Output the [X, Y] coordinate of the center of the cell containing the given text.  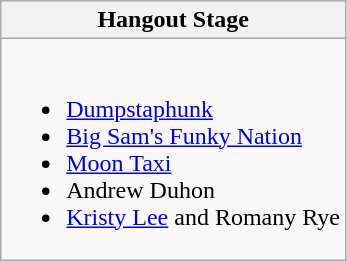
DumpstaphunkBig Sam's Funky NationMoon TaxiAndrew DuhonKristy Lee and Romany Rye [174, 150]
Hangout Stage [174, 20]
